Output the [x, y] coordinate of the center of the cell containing the given text.  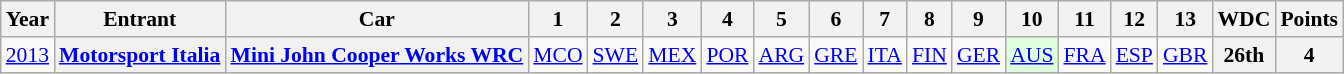
ARG [781, 55]
Entrant [140, 19]
ITA [885, 55]
Mini John Cooper Works WRC [376, 55]
1 [558, 19]
GER [978, 55]
FRA [1084, 55]
GBR [1186, 55]
AUS [1032, 55]
GRE [836, 55]
11 [1084, 19]
WDC [1244, 19]
8 [930, 19]
POR [727, 55]
10 [1032, 19]
MEX [672, 55]
26th [1244, 55]
MCO [558, 55]
12 [1134, 19]
ESP [1134, 55]
Car [376, 19]
Motorsport Italia [140, 55]
2013 [28, 55]
2 [616, 19]
5 [781, 19]
9 [978, 19]
Year [28, 19]
FIN [930, 55]
7 [885, 19]
6 [836, 19]
Points [1309, 19]
13 [1186, 19]
3 [672, 19]
SWE [616, 55]
